Return (x, y) of the center of cell containing provided text 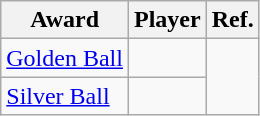
Golden Ball (65, 58)
Award (65, 20)
Silver Ball (65, 96)
Ref. (232, 20)
Player (167, 20)
